Return the [x, y] coordinate for the center point of the cell that contains the specified text.  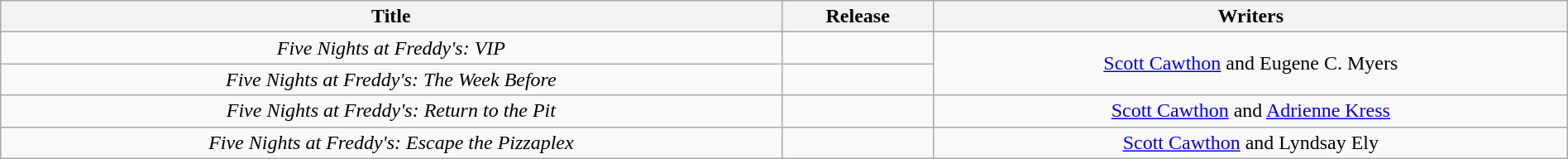
Scott Cawthon and Lyndsay Ely [1250, 142]
Release [858, 17]
Five Nights at Freddy's: The Week Before [391, 79]
Writers [1250, 17]
Five Nights at Freddy's: VIP [391, 48]
Five Nights at Freddy's: Escape the Pizzaplex [391, 142]
Five Nights at Freddy's: Return to the Pit [391, 111]
Title [391, 17]
Scott Cawthon and Eugene C. Myers [1250, 64]
Scott Cawthon and Adrienne Kress [1250, 111]
